For the text-containing cell, return its midpoint in [X, Y] coordinate format. 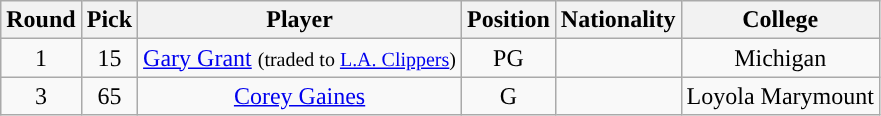
Position [509, 20]
G [509, 96]
3 [41, 96]
Player [300, 20]
Corey Gaines [300, 96]
Round [41, 20]
15 [109, 58]
PG [509, 58]
Nationality [618, 20]
Gary Grant (traded to L.A. Clippers) [300, 58]
Michigan [780, 58]
1 [41, 58]
Pick [109, 20]
College [780, 20]
Loyola Marymount [780, 96]
65 [109, 96]
